Search for the cell housing the specified text and yield its (X, Y) center coordinate. 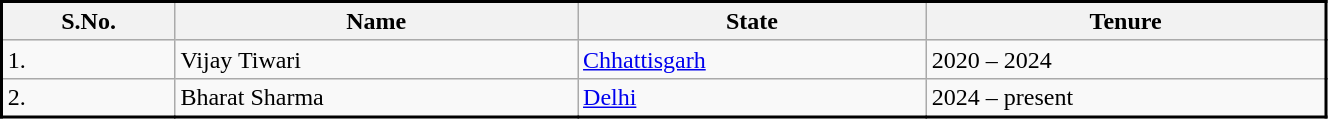
2. (88, 98)
Bharat Sharma (376, 98)
Chhattisgarh (752, 59)
State (752, 22)
2020 – 2024 (1126, 59)
Tenure (1126, 22)
1. (88, 59)
S.No. (88, 22)
Name (376, 22)
Vijay Tiwari (376, 59)
Delhi (752, 98)
2024 – present (1126, 98)
